Output the [x, y] coordinate of the center of the cell containing the given text.  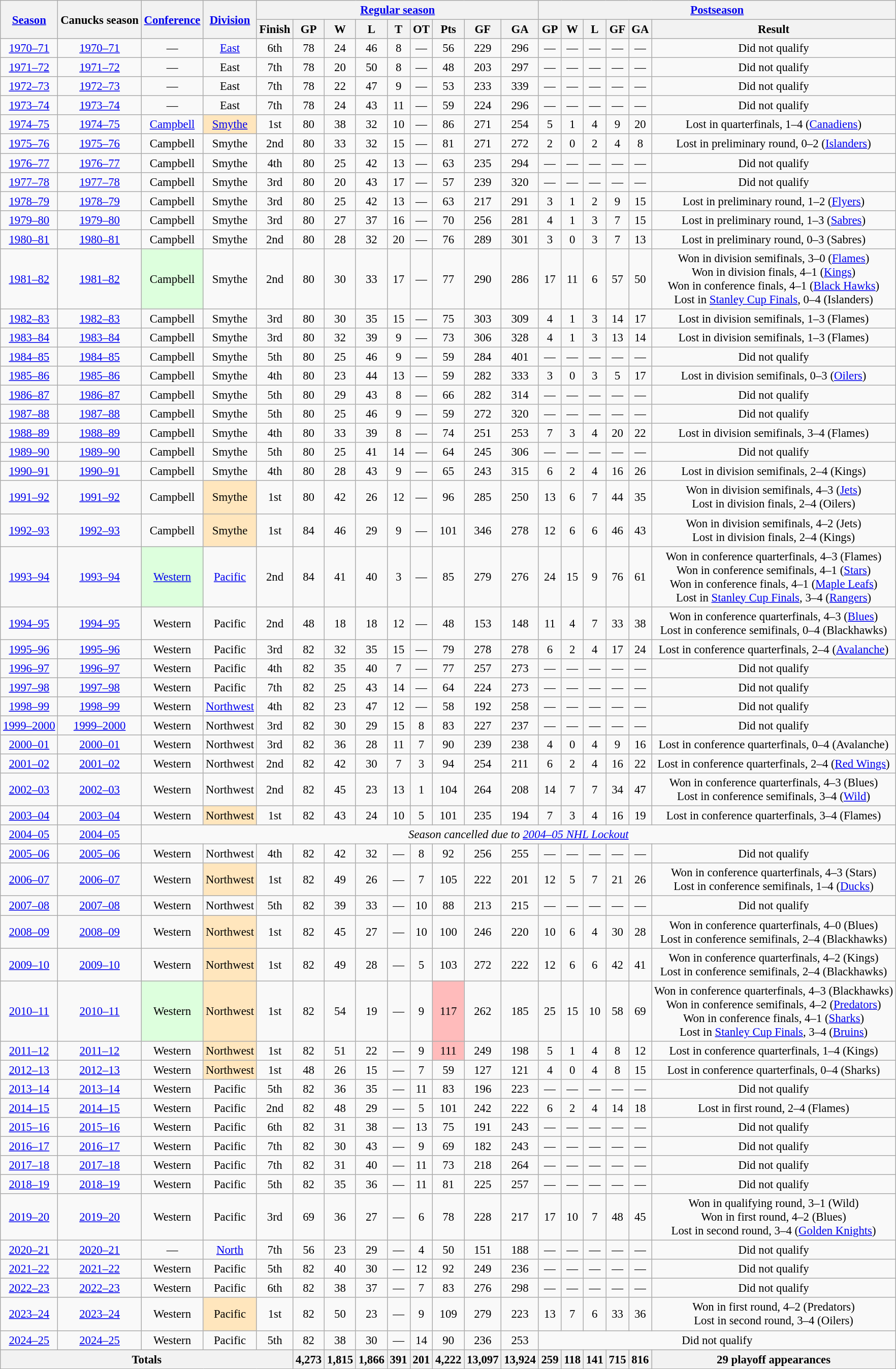
4,273 [309, 1359]
Canucks season [100, 19]
339 [520, 86]
258 [520, 707]
13,097 [483, 1359]
298 [520, 1288]
Postseason [717, 10]
251 [483, 433]
Lost in conference quarterfinals, 3–4 (Flames) [774, 816]
34 [618, 789]
Lost in preliminary round, 0–3 (Sabres) [774, 239]
127 [483, 1070]
29 playoff appearances [774, 1359]
228 [483, 1217]
Won in conference quarterfinals, 4–3 (Blues)Lost in conference semifinals, 0–4 (Blackhawks) [774, 623]
105 [449, 880]
Won in conference quarterfinals, 4–3 (Stars)Lost in conference semifinals, 1–4 (Ducks) [774, 880]
Won in conference quarterfinals, 4–3 (Blues)Lost in conference semifinals, 3–4 (Wild) [774, 789]
94 [449, 764]
297 [520, 68]
242 [483, 1108]
104 [449, 789]
74 [449, 433]
208 [520, 789]
Lost in conference quarterfinals, 2–4 (Red Wings) [774, 764]
Lost in conference quarterfinals, 1–4 (Kings) [774, 1050]
66 [449, 395]
185 [520, 1011]
250 [520, 498]
Totals [147, 1359]
OT [422, 29]
Conference [172, 19]
Season [29, 19]
Won in conference quarterfinals, 4–0 (Blues)Lost in conference semifinals, 2–4 (Blackhawks) [774, 932]
191 [483, 1127]
Lost in quarterfinals, 1–4 (Canadiens) [774, 124]
88 [449, 906]
79 [449, 649]
346 [483, 530]
194 [520, 816]
65 [449, 471]
238 [520, 745]
Lost in division semifinals, 0–3 (Oilers) [774, 376]
1,815 [340, 1359]
198 [520, 1050]
Lost in conference quarterfinals, 0–4 (Sharks) [774, 1070]
291 [520, 201]
213 [483, 906]
1,866 [371, 1359]
188 [520, 1250]
333 [520, 376]
Lost in division semifinals, 3–4 (Flames) [774, 433]
259 [550, 1359]
Lost in division semifinals, 2–4 (Kings) [774, 471]
96 [449, 498]
196 [483, 1089]
Season cancelled due to 2004–05 NHL Lockout [518, 835]
North [230, 1250]
70 [449, 220]
303 [483, 319]
233 [483, 86]
Won in qualifying round, 3–1 (Wild)Won in first round, 4–2 (Blues)Lost in second round, 3–4 (Golden Knights) [774, 1217]
85 [449, 577]
Won in first round, 4–2 (Predators)Lost in second round, 3–4 (Oilers) [774, 1315]
715 [618, 1359]
141 [594, 1359]
103 [449, 964]
Lost in preliminary round, 1–2 (Flyers) [774, 201]
Finish [274, 29]
Won in conference quarterfinals, 4–2 (Kings)Lost in conference semifinals, 2–4 (Blackhawks) [774, 964]
Pts [449, 29]
289 [483, 239]
86 [449, 124]
182 [483, 1146]
Division [230, 19]
246 [483, 932]
301 [520, 239]
286 [520, 279]
61 [640, 577]
Lost in conference quarterfinals, 2–4 (Avalanche) [774, 649]
121 [520, 1070]
53 [449, 86]
T [398, 29]
Won in division semifinals, 4–3 (Jets)Lost in division finals, 2–4 (Oilers) [774, 498]
262 [483, 1011]
245 [483, 452]
218 [483, 1165]
21 [618, 880]
255 [520, 854]
13,924 [520, 1359]
Regular season [397, 10]
401 [520, 357]
Won in division semifinals, 4–2 (Jets)Lost in division finals, 2–4 (Kings) [774, 530]
237 [520, 725]
328 [520, 338]
109 [449, 1315]
Lost in first round, 2–4 (Flames) [774, 1108]
215 [520, 906]
148 [520, 623]
227 [483, 725]
151 [483, 1250]
4,222 [449, 1359]
314 [520, 395]
118 [572, 1359]
229 [483, 48]
203 [483, 68]
Lost in preliminary round, 1–3 (Sabres) [774, 220]
309 [520, 319]
117 [449, 1011]
54 [340, 1011]
290 [483, 279]
Lost in preliminary round, 0–2 (Islanders) [774, 144]
153 [483, 623]
100 [449, 932]
192 [483, 707]
281 [520, 220]
111 [449, 1050]
225 [483, 1185]
Lost in conference quarterfinals, 0–4 (Avalanche) [774, 745]
220 [520, 932]
391 [398, 1359]
315 [520, 471]
211 [520, 764]
285 [483, 498]
Result [774, 29]
294 [520, 163]
284 [483, 357]
816 [640, 1359]
51 [340, 1050]
